Capture the cell that displays the provided text and extract its [x, y] central coordinate. 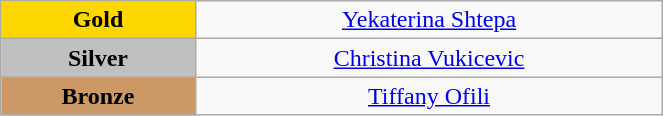
Silver [98, 58]
Bronze [98, 96]
Gold [98, 20]
Yekaterina Shtepa [429, 20]
Christina Vukicevic [429, 58]
Tiffany Ofili [429, 96]
